Identify which cell holds the provided text, then report its (X, Y) central coordinate. 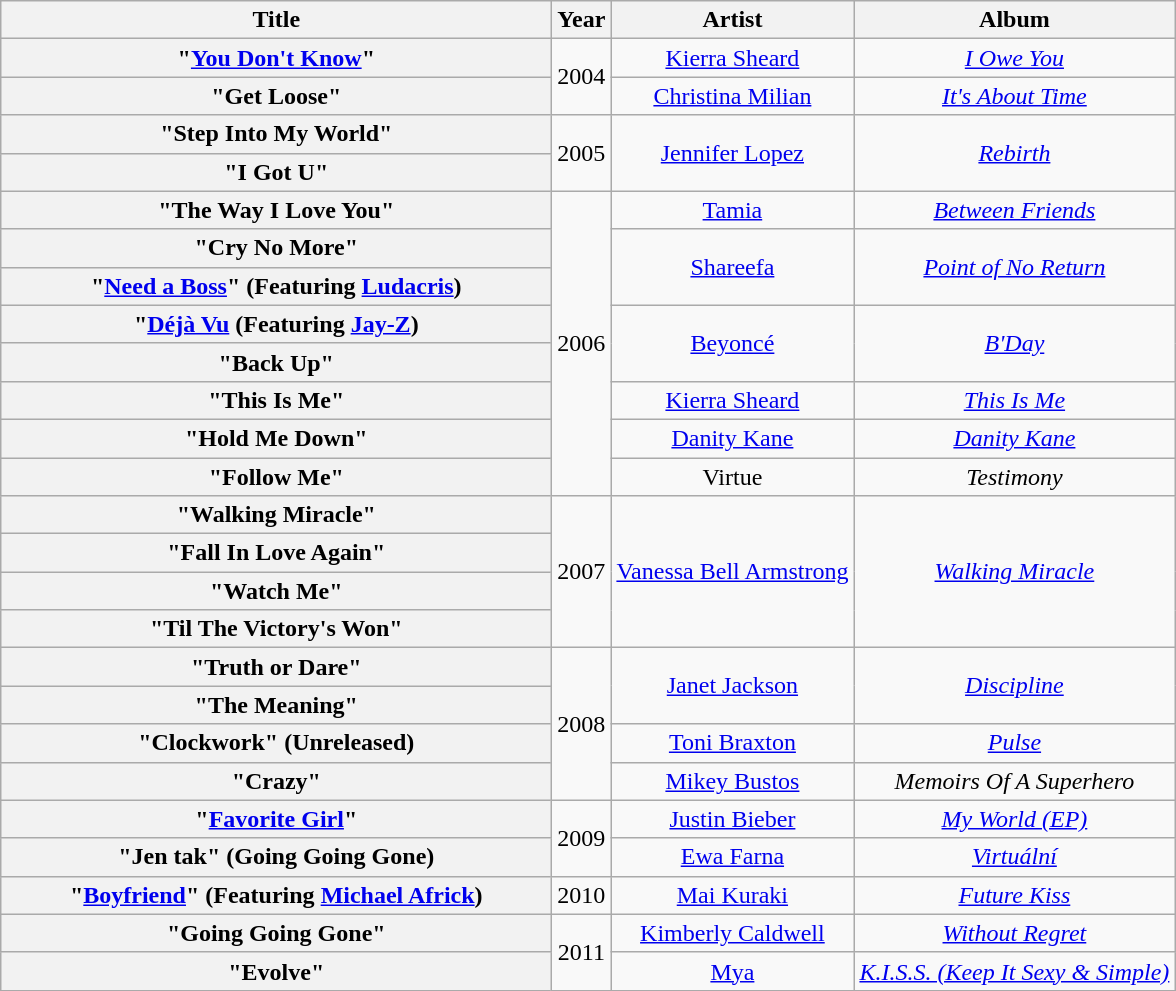
"Walking Miracle" (276, 515)
Walking Miracle (1014, 572)
"Favorite Girl" (276, 819)
"This Is Me" (276, 400)
Album (1014, 20)
Janet Jackson (732, 686)
2004 (582, 77)
2005 (582, 153)
Between Friends (1014, 210)
Ewa Farna (732, 857)
2007 (582, 572)
Testimony (1014, 477)
2008 (582, 724)
Virtuální (1014, 857)
Pulse (1014, 743)
I Owe You (1014, 58)
Without Regret (1014, 933)
"Need a Boss" (Featuring Ludacris) (276, 286)
"Déjà Vu (Featuring Jay-Z) (276, 324)
Vanessa Bell Armstrong (732, 572)
"Follow Me" (276, 477)
Toni Braxton (732, 743)
"You Don't Know" (276, 58)
2009 (582, 838)
"Back Up" (276, 362)
Rebirth (1014, 153)
Artist (732, 20)
"Step Into My World" (276, 134)
Tamia (732, 210)
Title (276, 20)
Future Kiss (1014, 895)
It's About Time (1014, 96)
Beyoncé (732, 343)
Mya (732, 971)
B'Day (1014, 343)
Mai Kuraki (732, 895)
Mikey Bustos (732, 781)
"Going Going Gone" (276, 933)
"Fall In Love Again" (276, 553)
Year (582, 20)
2011 (582, 952)
My World (EP) (1014, 819)
Shareefa (732, 267)
"Watch Me" (276, 591)
2010 (582, 895)
Point of No Return (1014, 267)
Virtue (732, 477)
Discipline (1014, 686)
"Truth or Dare" (276, 667)
"Jen tak" (Going Going Gone) (276, 857)
Kimberly Caldwell (732, 933)
Memoirs Of A Superhero (1014, 781)
2006 (582, 343)
"Boyfriend" (Featuring Michael Africk) (276, 895)
"Hold Me Down" (276, 438)
"Clockwork" (Unreleased) (276, 743)
Justin Bieber (732, 819)
K.I.S.S. (Keep It Sexy & Simple) (1014, 971)
"Get Loose" (276, 96)
"Til The Victory's Won" (276, 629)
Christina Milian (732, 96)
"Crazy" (276, 781)
"The Way I Love You" (276, 210)
"Cry No More" (276, 248)
"I Got U" (276, 172)
This Is Me (1014, 400)
"Evolve" (276, 971)
Jennifer Lopez (732, 153)
"The Meaning" (276, 705)
